Output the [X, Y] coordinate of the center of the cell containing the given text.  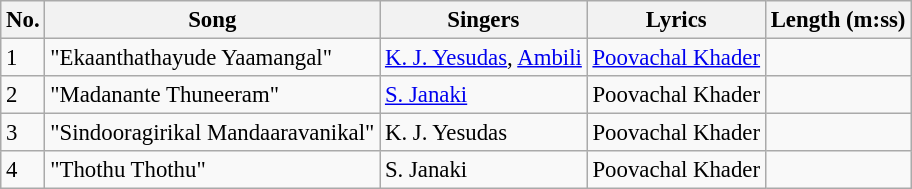
"Sindooragirikal Mandaaravanikal" [212, 133]
"Thothu Thothu" [212, 170]
No. [23, 20]
K. J. Yesudas, Ambili [484, 58]
Length (m:ss) [838, 20]
1 [23, 58]
"Madanante Thuneeram" [212, 95]
Singers [484, 20]
"Ekaanthathayude Yaamangal" [212, 58]
Song [212, 20]
K. J. Yesudas [484, 133]
Lyrics [676, 20]
2 [23, 95]
4 [23, 170]
3 [23, 133]
